Find where the given text appears and provide that cell's center as [X, Y] coordinate. 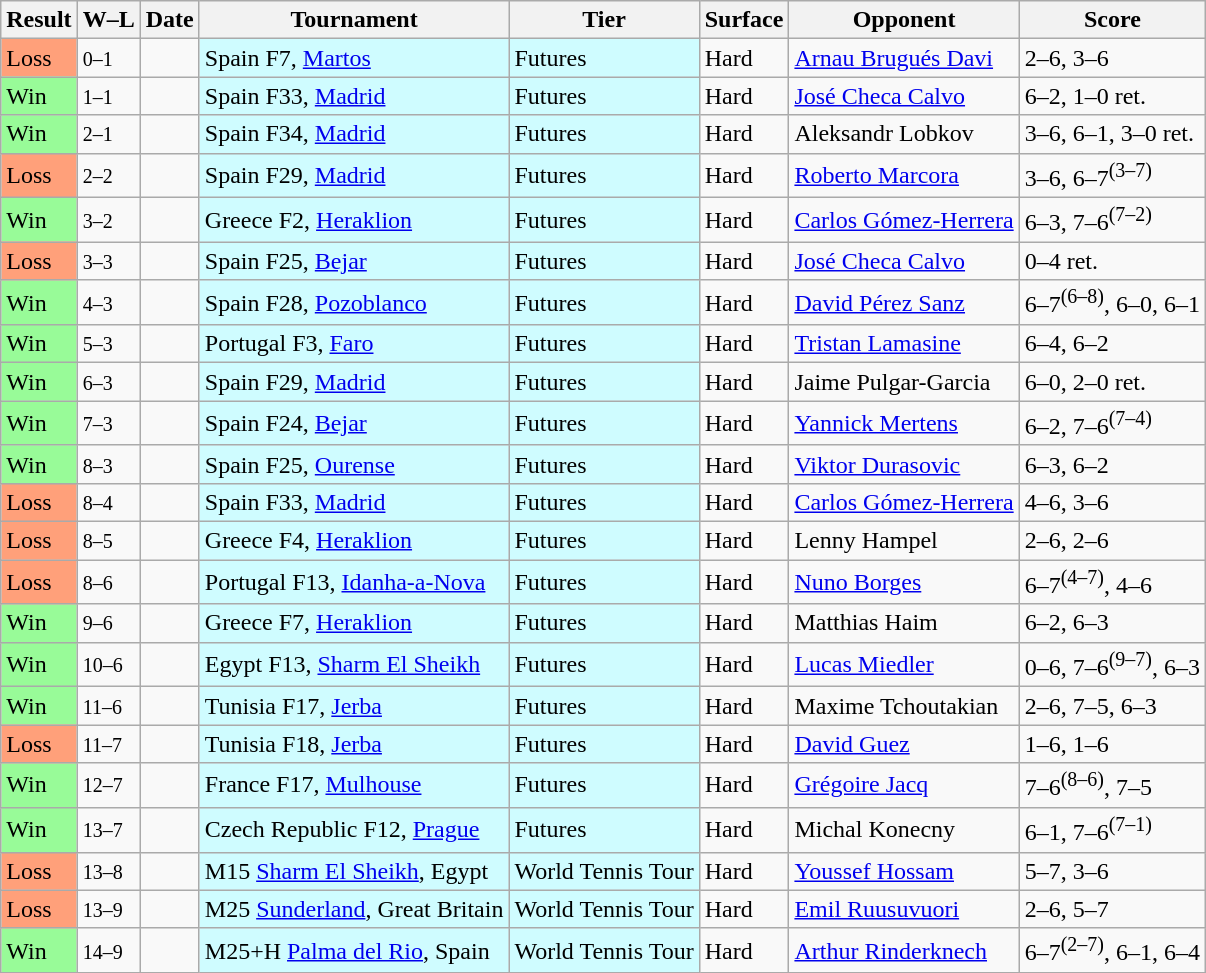
2–1 [108, 134]
14–9 [108, 950]
Michal Konecny [904, 830]
0–4 ret. [1112, 261]
Roberto Marcora [904, 176]
Spain F25, Ourense [354, 464]
3–6, 6–7(3–7) [1112, 176]
Opponent [904, 20]
Czech Republic F12, Prague [354, 830]
M15 Sharm El Sheikh, Egypt [354, 871]
6–7(2–7), 6–1, 6–4 [1112, 950]
Tunisia F18, Jerba [354, 744]
6–3, 6–2 [1112, 464]
Result [39, 20]
Tournament [354, 20]
Spain F7, Martos [354, 58]
Tunisia F17, Jerba [354, 706]
Lenny Hampel [904, 541]
2–6, 7–5, 6–3 [1112, 706]
David Pérez Sanz [904, 302]
1–6, 1–6 [1112, 744]
Arnau Brugués Davi [904, 58]
Maxime Tchoutakian [904, 706]
Arthur Rinderknech [904, 950]
13–7 [108, 830]
12–7 [108, 786]
Aleksandr Lobkov [904, 134]
11–7 [108, 744]
David Guez [904, 744]
4–6, 3–6 [1112, 502]
3–2 [108, 220]
Date [170, 20]
8–5 [108, 541]
2–6, 2–6 [1112, 541]
10–6 [108, 664]
Egypt F13, Sharm El Sheikh [354, 664]
2–6, 3–6 [1112, 58]
M25+H Palma del Rio, Spain [354, 950]
Surface [744, 20]
Spain F28, Pozoblanco [354, 302]
11–6 [108, 706]
Yannick Mertens [904, 424]
Jaime Pulgar-Garcia [904, 382]
Score [1112, 20]
Greece F2, Heraklion [354, 220]
Nuno Borges [904, 582]
3–6, 6–1, 3–0 ret. [1112, 134]
Portugal F3, Faro [354, 344]
Greece F4, Heraklion [354, 541]
6–3 [108, 382]
6–7(4–7), 4–6 [1112, 582]
6–1, 7–6(7–1) [1112, 830]
Spain F34, Madrid [354, 134]
M25 Sunderland, Great Britain [354, 909]
13–9 [108, 909]
5–3 [108, 344]
5–7, 3–6 [1112, 871]
2–2 [108, 176]
6–4, 6–2 [1112, 344]
7–6(8–6), 7–5 [1112, 786]
Youssef Hossam [904, 871]
3–3 [108, 261]
Lucas Miedler [904, 664]
7–3 [108, 424]
8–3 [108, 464]
6–2, 7–6(7–4) [1112, 424]
0–1 [108, 58]
6–3, 7–6(7–2) [1112, 220]
Tristan Lamasine [904, 344]
1–1 [108, 96]
4–3 [108, 302]
6–7(6–8), 6–0, 6–1 [1112, 302]
Spain F24, Bejar [354, 424]
6–0, 2–0 ret. [1112, 382]
9–6 [108, 623]
Spain F25, Bejar [354, 261]
6–2, 1–0 ret. [1112, 96]
Tier [604, 20]
Greece F7, Heraklion [354, 623]
W–L [108, 20]
Viktor Durasovic [904, 464]
6–2, 6–3 [1112, 623]
8–6 [108, 582]
France F17, Mulhouse [354, 786]
Portugal F13, Idanha-a-Nova [354, 582]
0–6, 7–6(9–7), 6–3 [1112, 664]
Grégoire Jacq [904, 786]
8–4 [108, 502]
2–6, 5–7 [1112, 909]
Emil Ruusuvuori [904, 909]
Matthias Haim [904, 623]
13–8 [108, 871]
